Extract the (X, Y) coordinate from the center of the cell holding the provided text.  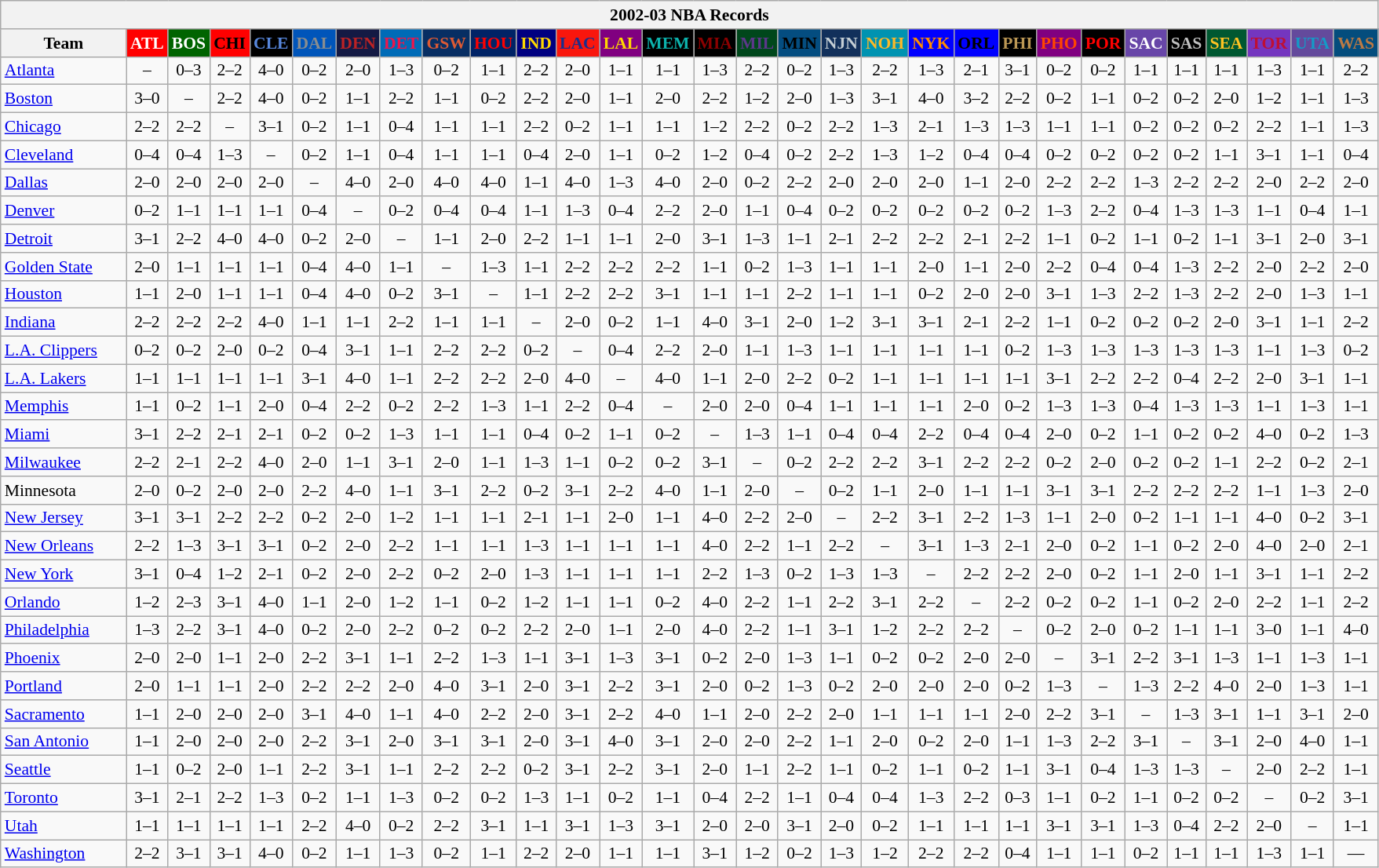
Cleveland (64, 155)
Washington (64, 854)
Denver (64, 211)
Minnesota (64, 491)
DEN (358, 43)
DAL (315, 43)
BOS (188, 43)
UTA (1312, 43)
Phoenix (64, 658)
Miami (64, 435)
NOH (885, 43)
Sacramento (64, 714)
Orlando (64, 602)
Toronto (64, 798)
Detroit (64, 239)
Houston (64, 294)
New Orleans (64, 546)
Boston (64, 99)
ATL (148, 43)
CLE (272, 43)
Memphis (64, 407)
Golden State (64, 267)
Philadelphia (64, 630)
3–2 (976, 99)
Milwaukee (64, 462)
L.A. Clippers (64, 351)
MEM (667, 43)
CHI (229, 43)
Chicago (64, 127)
MIL (757, 43)
2–3 (188, 602)
LAC (578, 43)
Utah (64, 826)
TOR (1270, 43)
Atlanta (64, 71)
New York (64, 574)
Indiana (64, 323)
DET (402, 43)
POR (1104, 43)
SEA (1226, 43)
PHO (1060, 43)
IND (536, 43)
GSW (446, 43)
PHI (1017, 43)
LAL (622, 43)
MIA (715, 43)
2002-03 NBA Records (689, 15)
Team (64, 43)
SAC (1146, 43)
NJN (841, 43)
SAS (1187, 43)
ORL (976, 43)
L.A. Lakers (64, 378)
New Jersey (64, 518)
Dallas (64, 183)
San Antonio (64, 742)
HOU (493, 43)
MIN (799, 43)
Portland (64, 686)
— (1356, 854)
WAS (1356, 43)
Seattle (64, 770)
NYK (931, 43)
